Provide the [x, y] coordinate of the cell's center where the given text is located.  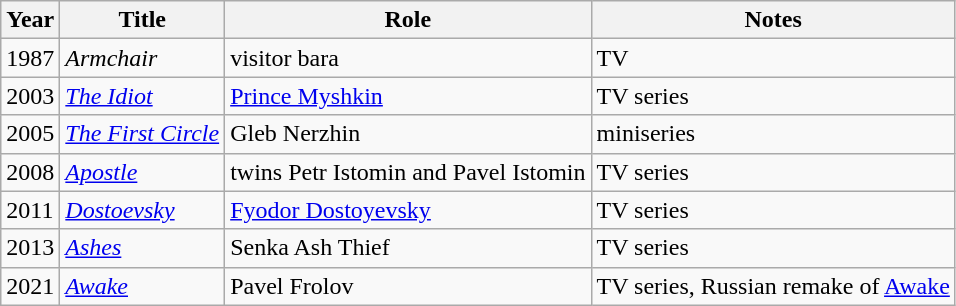
2011 [30, 210]
2021 [30, 286]
Ashes [142, 248]
The First Circle [142, 134]
Notes [773, 20]
TV series, Russian remake of Awake [773, 286]
1987 [30, 58]
2008 [30, 172]
2005 [30, 134]
Fyodor Dostoyevsky [408, 210]
2003 [30, 96]
Title [142, 20]
Gleb Nerzhin [408, 134]
Armchair [142, 58]
Senka Ash Thief [408, 248]
visitor bara [408, 58]
Prince Myshkin [408, 96]
Awake [142, 286]
TV [773, 58]
Dostoevsky [142, 210]
Apostle [142, 172]
Pavel Frolov [408, 286]
miniseries [773, 134]
Role [408, 20]
2013 [30, 248]
The Idiot [142, 96]
twins Petr Istomin and Pavel Istomin [408, 172]
Year [30, 20]
